Find where the given text appears and provide that cell's center as (X, Y) coordinate. 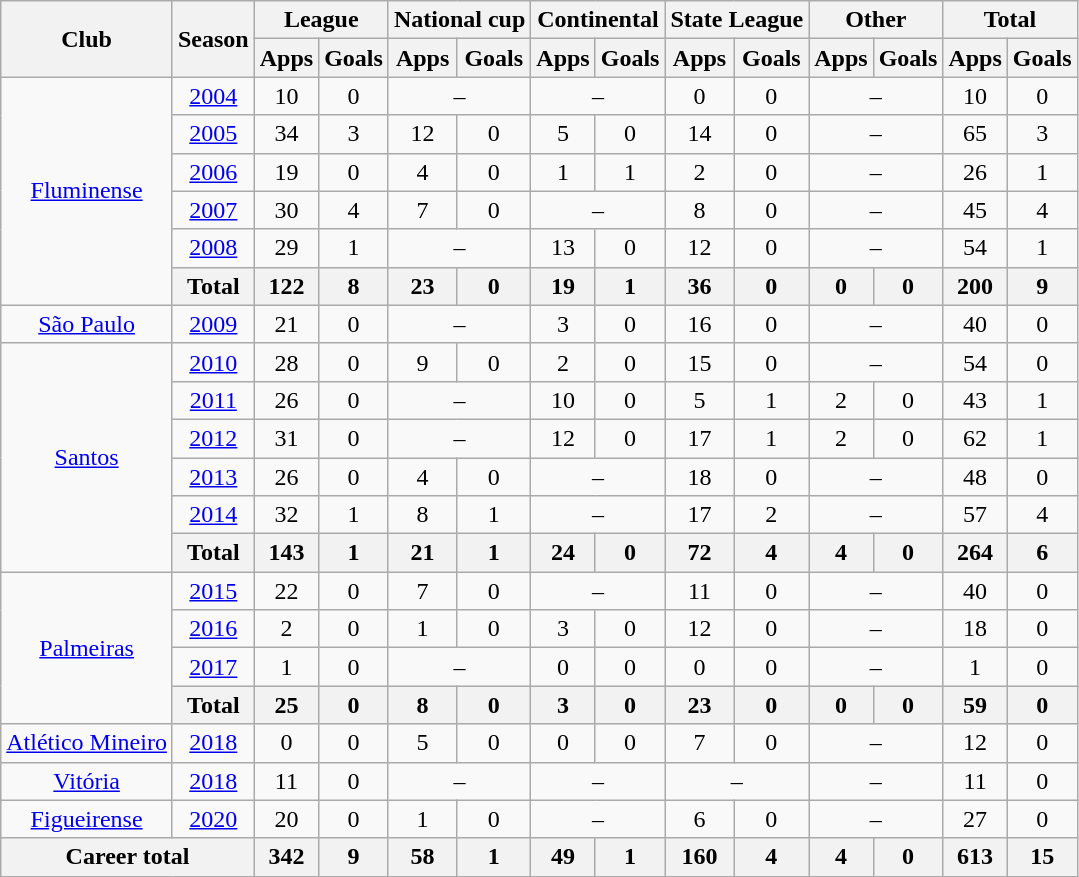
Vitória (87, 781)
31 (286, 438)
22 (286, 591)
43 (975, 400)
36 (700, 286)
24 (563, 553)
65 (975, 134)
32 (286, 515)
58 (422, 857)
2007 (213, 210)
342 (286, 857)
Santos (87, 457)
14 (700, 134)
16 (700, 324)
28 (286, 362)
Palmeiras (87, 648)
57 (975, 515)
2008 (213, 248)
59 (975, 705)
League (321, 20)
2013 (213, 477)
Fluminense (87, 191)
2006 (213, 172)
72 (700, 553)
34 (286, 134)
27 (975, 819)
2009 (213, 324)
2014 (213, 515)
Season (213, 39)
122 (286, 286)
Career total (128, 857)
State League (737, 20)
13 (563, 248)
Figueirense (87, 819)
Atlético Mineiro (87, 743)
20 (286, 819)
25 (286, 705)
200 (975, 286)
2011 (213, 400)
National cup (459, 20)
2017 (213, 667)
48 (975, 477)
2016 (213, 629)
264 (975, 553)
São Paulo (87, 324)
2005 (213, 134)
Club (87, 39)
2015 (213, 591)
Continental (598, 20)
613 (975, 857)
2004 (213, 96)
160 (700, 857)
29 (286, 248)
30 (286, 210)
2012 (213, 438)
49 (563, 857)
143 (286, 553)
2020 (213, 819)
2010 (213, 362)
62 (975, 438)
Other (876, 20)
45 (975, 210)
